Scan for the cell matching the given text and deliver its [x, y] coordinate at center. 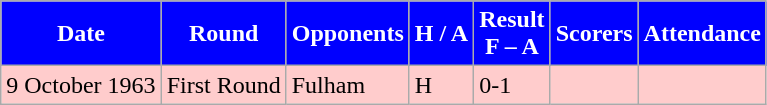
Round [224, 34]
Date [81, 34]
Fulham [348, 85]
First Round [224, 85]
H / A [441, 34]
Opponents [348, 34]
Attendance [702, 34]
0-1 [512, 85]
Scorers [594, 34]
9 October 1963 [81, 85]
ResultF – A [512, 34]
H [441, 85]
